Search for the cell housing the specified text and yield its [x, y] center coordinate. 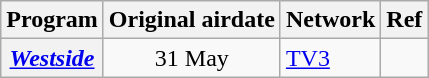
Westside [52, 58]
Ref [404, 20]
Network [330, 20]
TV3 [330, 58]
31 May [192, 58]
Program [52, 20]
Original airdate [192, 20]
